Determine the [X, Y] coordinate at the center of the cell enclosing the given text.  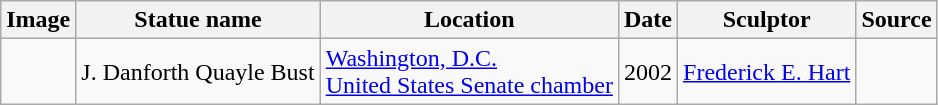
Sculptor [767, 20]
Image [38, 20]
Statue name [198, 20]
Source [896, 20]
Washington, D.C.United States Senate chamber [469, 72]
2002 [648, 72]
Location [469, 20]
Date [648, 20]
Frederick E. Hart [767, 72]
J. Danforth Quayle Bust [198, 72]
